Identify which cell holds the provided text, then report its (X, Y) central coordinate. 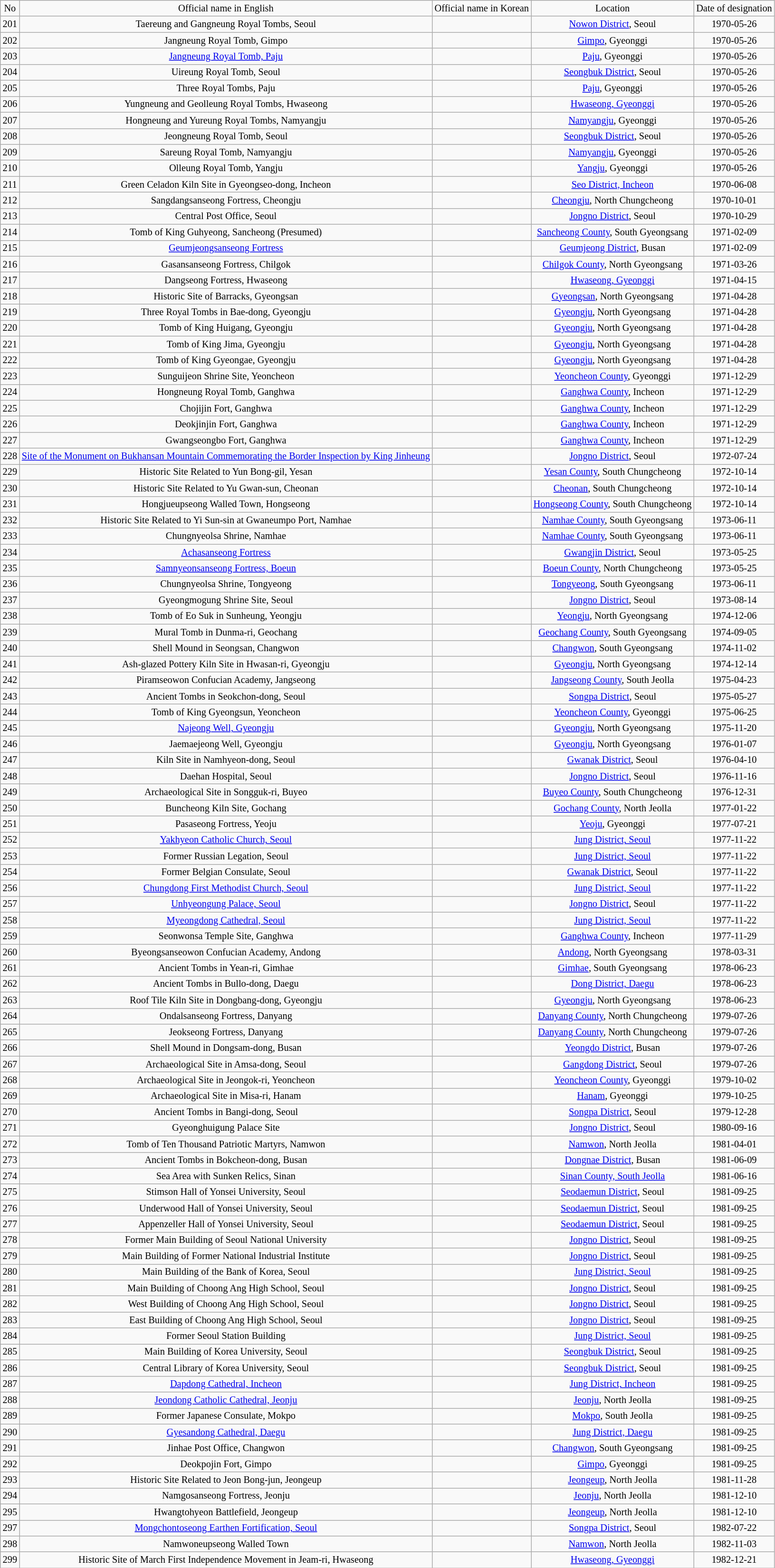
Historic Site of March First Independence Movement in Jeam-ri, Hwaseong (226, 1560)
253 (10, 856)
295 (10, 1512)
Olleung Royal Tomb, Yangju (226, 168)
Mongchontoseong Earthen Fortification, Seoul (226, 1528)
1979-10-25 (734, 1096)
Sareung Royal Tomb, Namyangju (226, 152)
Ash-glazed Pottery Kiln Site in Hwasan-ri, Gyeongju (226, 664)
Gyesandong Cathedral, Daegu (226, 1432)
262 (10, 984)
Uireung Royal Tomb, Seoul (226, 72)
1982-12-21 (734, 1560)
Archaeological Site in Songguk-ri, Buyeo (226, 792)
Unhyeongung Palace, Seoul (226, 904)
Samnyeonsanseong Fortress, Boeun (226, 568)
Byeongsanseowon Confucian Academy, Andong (226, 952)
Appenzeller Hall of Yonsei University, Seoul (226, 1224)
1976-04-10 (734, 760)
Buncheong Kiln Site, Gochang (226, 808)
214 (10, 232)
Seo District, Incheon (613, 184)
Historic Site Related to Yu Gwan-sun, Cheonan (226, 488)
Tongyeong, South Gyeongsang (613, 584)
230 (10, 488)
286 (10, 1368)
Jung District, Incheon (613, 1384)
1975-04-23 (734, 680)
211 (10, 184)
Ancient Tombs in Bokcheon-dong, Busan (226, 1160)
Historic Site Related to Yi Sun-sin at Gwaneumpo Port, Namhae (226, 520)
Location (613, 8)
Green Celadon Kiln Site in Gyeongseo-dong, Incheon (226, 184)
Historic Site Related to Jeon Bong-jun, Jeongeup (226, 1480)
278 (10, 1240)
205 (10, 88)
235 (10, 568)
Chilgok County, North Gyeongsang (613, 264)
1970-10-01 (734, 200)
257 (10, 904)
1975-06-25 (734, 712)
Ancient Tombs in Yean-ri, Gimhae (226, 968)
1978-03-31 (734, 952)
Three Royal Tombs, Paju (226, 88)
Main Building of Former National Industrial Institute (226, 1256)
271 (10, 1128)
256 (10, 888)
Mural Tomb in Dunma-ri, Geochang (226, 632)
249 (10, 792)
Pasaseong Fortress, Yeoju (226, 824)
202 (10, 40)
1980-09-16 (734, 1128)
269 (10, 1096)
237 (10, 600)
Sea Area with Sunken Relics, Sinan (226, 1176)
Yakhyeon Catholic Church, Seoul (226, 840)
Boeun County, North Chungcheong (613, 568)
Deokjinjin Fort, Ganghwa (226, 424)
1977-01-22 (734, 808)
Chojijin Fort, Ganghwa (226, 408)
275 (10, 1192)
1970-06-08 (734, 184)
264 (10, 1016)
Yungneung and Geolleung Royal Tombs, Hwaseong (226, 104)
Tomb of King Jima, Gyeongju (226, 344)
Kiln Site in Namhyeon-dong, Seoul (226, 760)
Mokpo, South Jeolla (613, 1416)
208 (10, 136)
Former Belgian Consulate, Seoul (226, 872)
Archaeological Site in Amsa-dong, Seoul (226, 1064)
297 (10, 1528)
268 (10, 1080)
Ancient Tombs in Bangi-dong, Seoul (226, 1112)
Cheonan, South Chungcheong (613, 488)
220 (10, 328)
Yeongdo District, Busan (613, 1048)
Stimson Hall of Yonsei University, Seoul (226, 1192)
Tomb of King Huigang, Gyeongju (226, 328)
266 (10, 1048)
Cheongju, North Chungcheong (613, 200)
Three Royal Tombs in Bae-dong, Gyeongju (226, 312)
1974-12-14 (734, 664)
238 (10, 616)
284 (10, 1336)
293 (10, 1480)
224 (10, 392)
204 (10, 72)
Yeoju, Gyeonggi (613, 824)
210 (10, 168)
Sunguijeon Shrine Site, Yeoncheon (226, 376)
Former Russian Legation, Seoul (226, 856)
Buyeo County, South Chungcheong (613, 792)
274 (10, 1176)
Sangdangsanseong Fortress, Cheongju (226, 200)
288 (10, 1400)
Main Building of the Bank of Korea, Seoul (226, 1272)
219 (10, 312)
292 (10, 1464)
261 (10, 968)
234 (10, 552)
272 (10, 1144)
213 (10, 216)
267 (10, 1064)
1971-04-15 (734, 280)
Geochang County, South Gyeongsang (613, 632)
289 (10, 1416)
209 (10, 152)
1979-12-28 (734, 1112)
Site of the Monument on Bukhansan Mountain Commemorating the Border Inspection by King Jinheung (226, 456)
Jaemaejeong Well, Gyeongju (226, 744)
277 (10, 1224)
258 (10, 920)
265 (10, 1032)
Gyeonghuigung Palace Site (226, 1128)
Gochang County, North Jeolla (613, 808)
1970-10-29 (734, 216)
1982-07-22 (734, 1528)
Seonwonsa Temple Site, Ganghwa (226, 936)
Tomb of King Guhyeong, Sancheong (Presumed) (226, 232)
Former Seoul Station Building (226, 1336)
Main Building of Choong Ang High School, Seoul (226, 1288)
Geumjeong District, Busan (613, 248)
270 (10, 1112)
244 (10, 712)
1974-11-02 (734, 648)
Yesan County, South Chungcheong (613, 472)
Jeokseong Fortress, Danyang (226, 1032)
Tomb of Ten Thousand Patriotic Martyrs, Namwon (226, 1144)
260 (10, 952)
Jeondong Catholic Cathedral, Jeonju (226, 1400)
Yangju, Gyeonggi (613, 168)
Hongjueupseong Walled Town, Hongseong (226, 504)
294 (10, 1496)
Nowon District, Seoul (613, 24)
Dangseong Fortress, Hwaseong (226, 280)
273 (10, 1160)
Gyeongsan, North Gyeongsang (613, 296)
252 (10, 840)
Historic Site Related to Yun Bong-gil, Yesan (226, 472)
Shell Mound in Seongsan, Changwon (226, 648)
242 (10, 680)
Official name in Korean (482, 8)
239 (10, 632)
Andong, North Gyeongsang (613, 952)
236 (10, 584)
West Building of Choong Ang High School, Seoul (226, 1304)
207 (10, 120)
201 (10, 24)
Geumjeongsanseong Fortress (226, 248)
East Building of Choong Ang High School, Seoul (226, 1320)
Date of designation (734, 8)
Tomb of King Gyeongae, Gyeongju (226, 360)
Piramseowon Confucian Academy, Jangseong (226, 680)
232 (10, 520)
Jung District, Daegu (613, 1432)
Gwangseongbo Fort, Ganghwa (226, 440)
1979-10-02 (734, 1080)
216 (10, 264)
Chungdong First Methodist Church, Seoul (226, 888)
226 (10, 424)
Archaeological Site in Jeongok-ri, Yeoncheon (226, 1080)
Gangdong District, Seoul (613, 1064)
Historic Site of Barracks, Gyeongsan (226, 296)
1972-07-24 (734, 456)
290 (10, 1432)
Gwangjin District, Seoul (613, 552)
1975-05-27 (734, 696)
1977-07-21 (734, 824)
Yeongju, North Gyeongsang (613, 616)
263 (10, 1000)
Achasanseong Fortress (226, 552)
215 (10, 248)
254 (10, 872)
251 (10, 824)
Ancient Tombs in Bullo-dong, Daegu (226, 984)
Taereung and Gangneung Royal Tombs, Seoul (226, 24)
Jangneung Royal Tomb, Gimpo (226, 40)
Gyeongmogung Shrine Site, Seoul (226, 600)
Najeong Well, Gyeongju (226, 728)
Dapdong Cathedral, Incheon (226, 1384)
212 (10, 200)
Archaeological Site in Misa-ri, Hanam (226, 1096)
Chungnyeolsa Shrine, Tongyeong (226, 584)
Daehan Hospital, Seoul (226, 776)
203 (10, 56)
240 (10, 648)
283 (10, 1320)
No (10, 8)
243 (10, 696)
231 (10, 504)
1981-06-09 (734, 1160)
Central Library of Korea University, Seoul (226, 1368)
Dong District, Daegu (613, 984)
225 (10, 408)
Jangneung Royal Tomb, Paju (226, 56)
Underwood Hall of Yonsei University, Seoul (226, 1208)
227 (10, 440)
223 (10, 376)
1981-11-28 (734, 1480)
Former Japanese Consulate, Mokpo (226, 1416)
217 (10, 280)
1975-11-20 (734, 728)
Namgosanseong Fortress, Jeonju (226, 1496)
Hongneung and Yureung Royal Tombs, Namyangju (226, 120)
298 (10, 1544)
Sinan County, South Jeolla (613, 1176)
Deokpojin Fort, Gimpo (226, 1464)
241 (10, 664)
281 (10, 1288)
1976-12-31 (734, 792)
Myeongdong Cathedral, Seoul (226, 920)
Official name in English (226, 8)
Shell Mound in Dongsam-dong, Busan (226, 1048)
287 (10, 1384)
228 (10, 456)
Hongneung Royal Tomb, Ganghwa (226, 392)
221 (10, 344)
222 (10, 360)
279 (10, 1256)
247 (10, 760)
1976-01-07 (734, 744)
Tomb of King Gyeongsun, Yeoncheon (226, 712)
206 (10, 104)
276 (10, 1208)
Former Main Building of Seoul National University (226, 1240)
1974-12-06 (734, 616)
280 (10, 1272)
Ancient Tombs in Seokchon-dong, Seoul (226, 696)
Central Post Office, Seoul (226, 216)
Jeongneung Royal Tomb, Seoul (226, 136)
1973-08-14 (734, 600)
Tomb of Eo Suk in Sunheung, Yeongju (226, 616)
259 (10, 936)
248 (10, 776)
282 (10, 1304)
Gasansanseong Fortress, Chilgok (226, 264)
1981-06-16 (734, 1176)
Dongnae District, Busan (613, 1160)
1976-11-16 (734, 776)
1982-11-03 (734, 1544)
Hwangtohyeon Battlefield, Jeongeup (226, 1512)
229 (10, 472)
Jinhae Post Office, Changwon (226, 1448)
Hongseong County, South Chungcheong (613, 504)
Chungnyeolsa Shrine, Namhae (226, 536)
233 (10, 536)
Jangseong County, South Jeolla (613, 680)
1974-09-05 (734, 632)
Main Building of Korea University, Seoul (226, 1352)
246 (10, 744)
299 (10, 1560)
250 (10, 808)
245 (10, 728)
Hanam, Gyeonggi (613, 1096)
Sancheong County, South Gyeongsang (613, 232)
1981-04-01 (734, 1144)
Roof Tile Kiln Site in Dongbang-dong, Gyeongju (226, 1000)
291 (10, 1448)
Namwoneupseong Walled Town (226, 1544)
1977-11-29 (734, 936)
285 (10, 1352)
Gimhae, South Gyeongsang (613, 968)
218 (10, 296)
1971-03-26 (734, 264)
Ondalsanseong Fortress, Danyang (226, 1016)
